Determine the [x, y] coordinate at the center of the cell enclosing the given text.  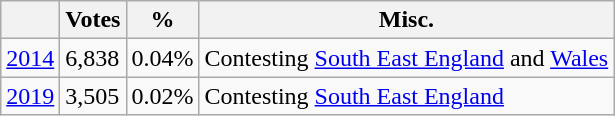
6,838 [93, 58]
0.04% [162, 58]
2014 [30, 58]
% [162, 20]
Contesting South East England and Wales [406, 58]
Contesting South East England [406, 96]
Misc. [406, 20]
3,505 [93, 96]
Votes [93, 20]
2019 [30, 96]
0.02% [162, 96]
